Identify which cell holds the provided text, then report its (x, y) central coordinate. 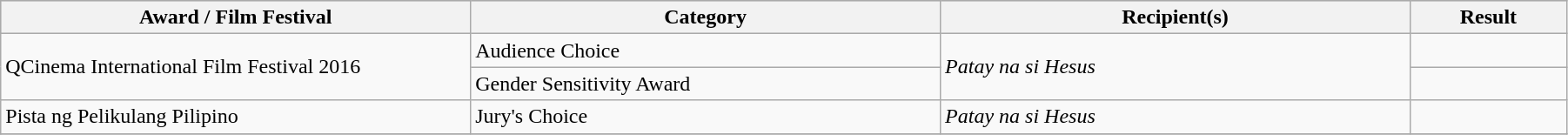
Award / Film Festival (236, 17)
QCinema International Film Festival 2016 (236, 67)
Result (1488, 17)
Recipient(s) (1176, 17)
Audience Choice (706, 51)
Gender Sensitivity Award (706, 84)
Jury's Choice (706, 117)
Pista ng Pelikulang Pilipino (236, 117)
Category (706, 17)
